Return the [X, Y] coordinate for the center point of the cell that contains the specified text.  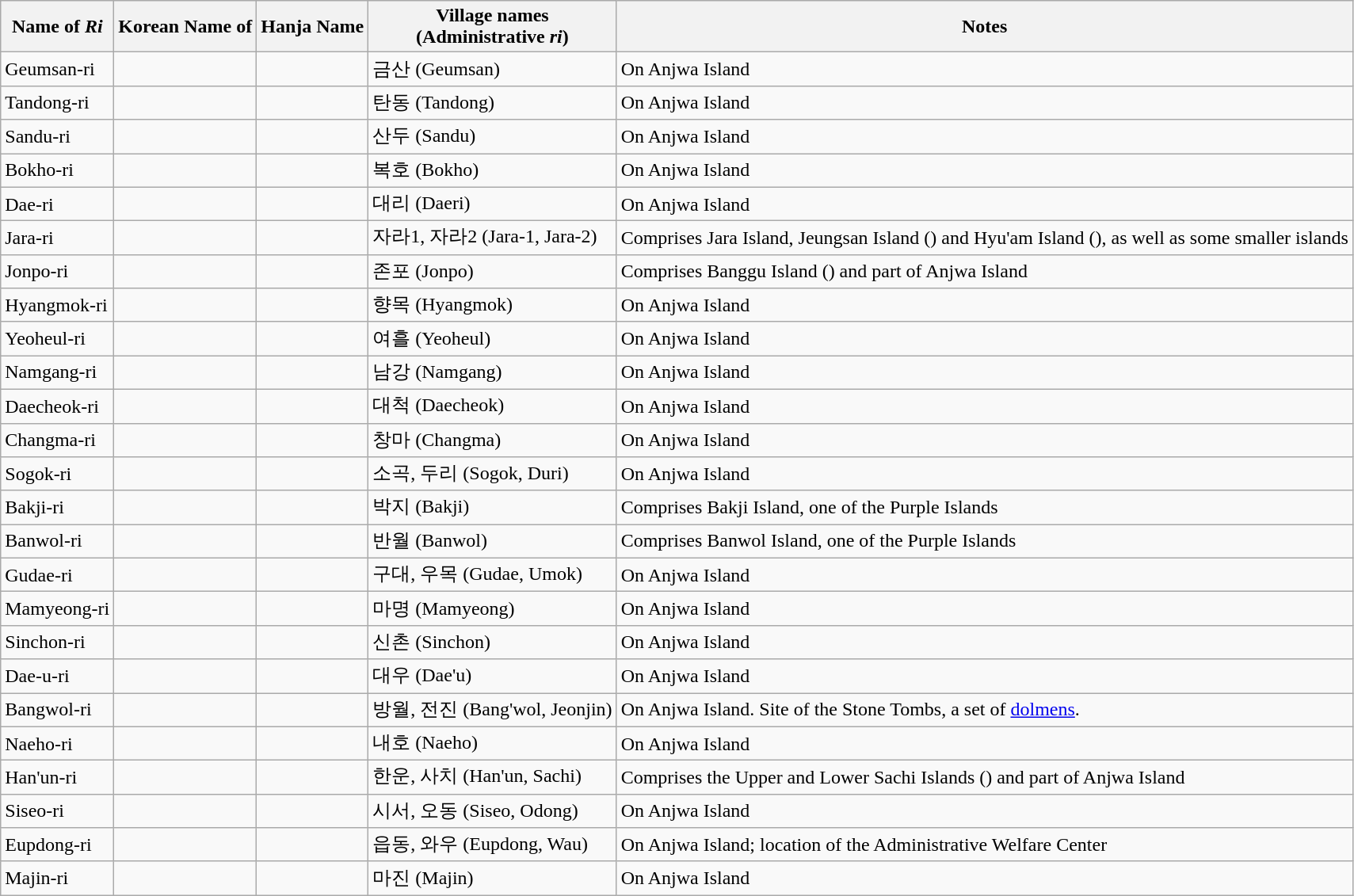
여흘 (Yeoheul) [493, 339]
방월, 전진 (Bang'wol, Jeonjin) [493, 710]
대우 (Dae'u) [493, 677]
Comprises Jara Island, Jeungsan Island () and Hyu'am Island (), as well as some smaller islands [984, 238]
Hanja Name [312, 27]
Changma-ri [57, 440]
Dae-ri [57, 204]
존포 (Jonpo) [493, 271]
내호 (Naeho) [493, 743]
구대, 우목 (Gudae, Umok) [493, 575]
Siseo-ri [57, 811]
Dae-u-ri [57, 677]
Eupdong-ri [57, 845]
Jonpo-ri [57, 271]
신촌 (Sinchon) [493, 642]
Naeho-ri [57, 743]
Han'un-ri [57, 778]
탄동 (Tandong) [493, 103]
남강 (Namgang) [493, 372]
Gudae-ri [57, 575]
Sandu-ri [57, 136]
Hyangmok-ri [57, 306]
복호 (Bokho) [493, 171]
금산 (Geumsan) [493, 70]
Comprises Banggu Island () and part of Anjwa Island [984, 271]
Notes [984, 27]
마진 (Majin) [493, 878]
Name of Ri [57, 27]
창마 (Changma) [493, 440]
한운, 사치 (Han'un, Sachi) [493, 778]
Comprises the Upper and Lower Sachi Islands () and part of Anjwa Island [984, 778]
Majin-ri [57, 878]
Sogok-ri [57, 474]
산두 (Sandu) [493, 136]
반월 (Banwol) [493, 542]
Korean Name of [185, 27]
박지 (Bakji) [493, 507]
On Anjwa Island. Site of the Stone Tombs, a set of dolmens. [984, 710]
Namgang-ri [57, 372]
Jara-ri [57, 238]
자라1, 자라2 (Jara-1, Jara-2) [493, 238]
Bakji-ri [57, 507]
Daecheok-ri [57, 406]
Mamyeong-ri [57, 608]
대리 (Daeri) [493, 204]
대척 (Daecheok) [493, 406]
Tandong-ri [57, 103]
시서, 오동 (Siseo, Odong) [493, 811]
Yeoheul-ri [57, 339]
Geumsan-ri [57, 70]
Sinchon-ri [57, 642]
On Anjwa Island; location of the Administrative Welfare Center [984, 845]
Bokho-ri [57, 171]
향목 (Hyangmok) [493, 306]
Comprises Bakji Island, one of the Purple Islands [984, 507]
Comprises Banwol Island, one of the Purple Islands [984, 542]
마명 (Mamyeong) [493, 608]
읍동, 와우 (Eupdong, Wau) [493, 845]
Village names (Administrative ri) [493, 27]
소곡, 두리 (Sogok, Duri) [493, 474]
Bangwol-ri [57, 710]
Banwol-ri [57, 542]
